Provide the [X, Y] coordinate of the cell's center where the given text is located.  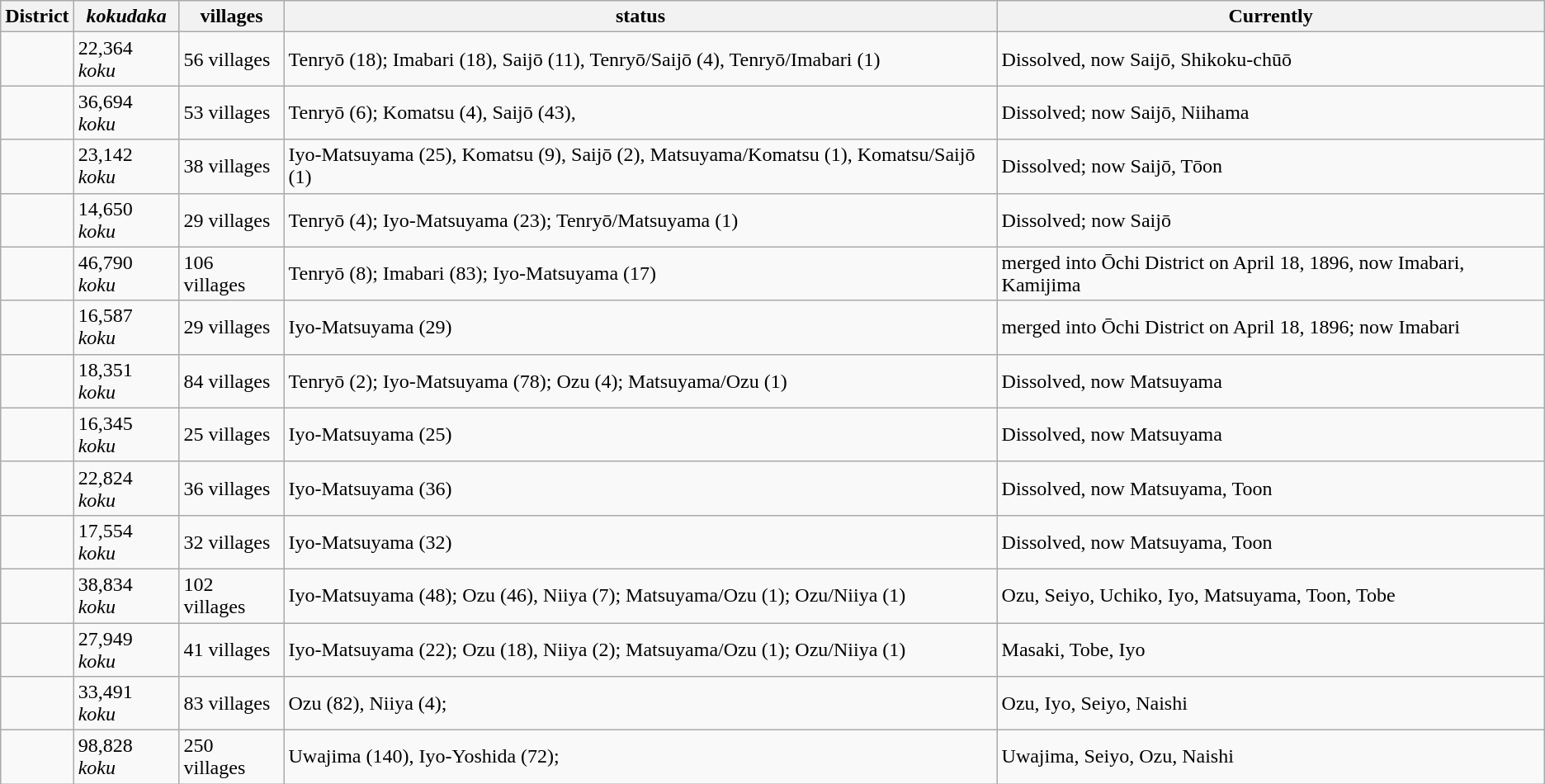
Tenryō (2); Iyo-Matsuyama (78); Ozu (4); Matsuyama/Ozu (1) [640, 381]
36,694 koku [126, 112]
Tenryō (6); Komatsu (4), Saijō (43), [640, 112]
22,364 koku [126, 59]
23,142 koku [126, 167]
Currently [1271, 17]
Masaki, Tobe, Iyo [1271, 649]
56 villages [231, 59]
Iyo-Matsuyama (48); Ozu (46), Niiya (7); Matsuyama/Ozu (1); Ozu/Niiya (1) [640, 596]
33,491 koku [126, 703]
38,834 koku [126, 596]
Uwajima (140), Iyo-Yoshida (72); [640, 758]
Tenryō (4); Iyo-Matsuyama (23); Tenryō/Matsuyama (1) [640, 220]
villages [231, 17]
Iyo-Matsuyama (25) [640, 434]
41 villages [231, 649]
102 villages [231, 596]
53 villages [231, 112]
Dissolved; now Saijō, Tōon [1271, 167]
Dissolved; now Saijō [1271, 220]
18,351 koku [126, 381]
14,650 koku [126, 220]
merged into Ōchi District on April 18, 1896, now Imabari, Kamijima [1271, 274]
Ozu, Seiyo, Uchiko, Iyo, Matsuyama, Toon, Tobe [1271, 596]
Iyo-Matsuyama (36) [640, 489]
merged into Ōchi District on April 18, 1896; now Imabari [1271, 327]
Ozu (82), Niiya (4); [640, 703]
22,824 koku [126, 489]
46,790 koku [126, 274]
Tenryō (8); Imabari (83); Iyo-Matsuyama (17) [640, 274]
Dissolved; now Saijō, Niihama [1271, 112]
Tenryō (18); Imabari (18), Saijō (11), Tenryō/Saijō (4), Tenryō/Imabari (1) [640, 59]
Iyo-Matsuyama (22); Ozu (18), Niiya (2); Matsuyama/Ozu (1); Ozu/Niiya (1) [640, 649]
84 villages [231, 381]
District [37, 17]
Iyo-Matsuyama (29) [640, 327]
kokudaka [126, 17]
Ozu, Iyo, Seiyo, Naishi [1271, 703]
Iyo-Matsuyama (32) [640, 541]
250 villages [231, 758]
16,587 koku [126, 327]
38 villages [231, 167]
27,949 koku [126, 649]
Uwajima, Seiyo, Ozu, Naishi [1271, 758]
32 villages [231, 541]
83 villages [231, 703]
Iyo-Matsuyama (25), Komatsu (9), Saijō (2), Matsuyama/Komatsu (1), Komatsu/Saijō (1) [640, 167]
25 villages [231, 434]
36 villages [231, 489]
98,828 koku [126, 758]
17,554 koku [126, 541]
status [640, 17]
Dissolved, now Saijō, Shikoku-chūō [1271, 59]
106 villages [231, 274]
16,345 koku [126, 434]
